Detect which cell encompasses the target text, then output its [x, y] center coordinate. 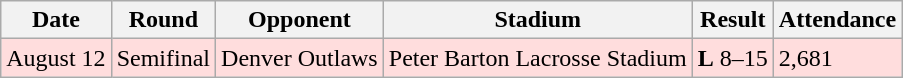
Peter Barton Lacrosse Stadium [538, 58]
Denver Outlaws [300, 58]
Result [732, 20]
Round [163, 20]
L 8–15 [732, 58]
Stadium [538, 20]
August 12 [56, 58]
Date [56, 20]
Attendance [837, 20]
Semifinal [163, 58]
2,681 [837, 58]
Opponent [300, 20]
